From the cell containing the given text, extract its center point as [X, Y] coordinate. 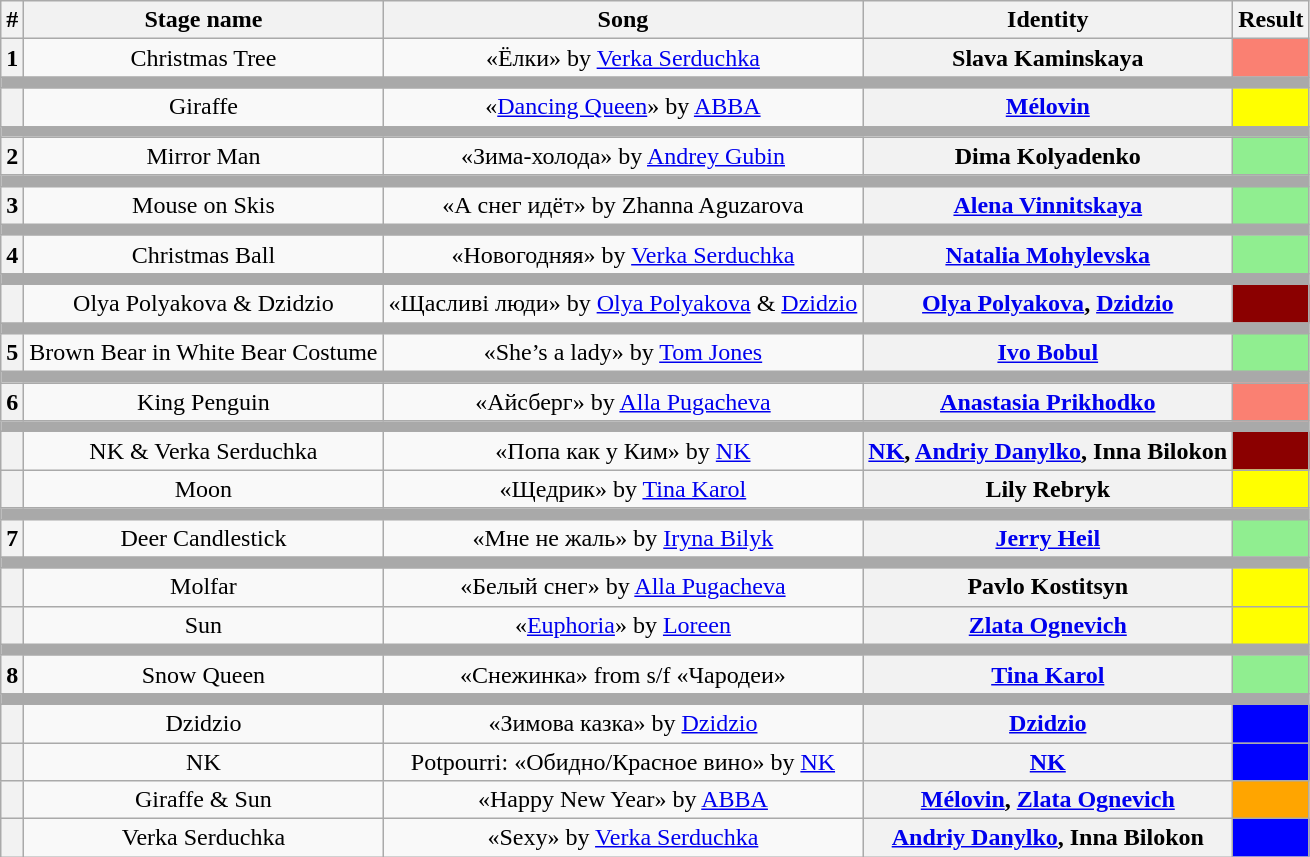
Potpourri: «Обидно/Красное вино» by NK [623, 761]
Song [623, 20]
3 [12, 205]
«Новогодняя» by Verka Serduchka [623, 254]
5 [12, 353]
«Мне не жаль» by Iryna Bilyk [623, 538]
Lily Rebryk [1048, 489]
«Щасливі люди» by Olya Polyakova & Dzidzio [623, 303]
Mouse on Skis [204, 205]
«Dancing Queen» by ABBA [623, 107]
6 [12, 402]
«Снежинка» from s/f «Чародеи» [623, 674]
Molfar [204, 587]
Moon [204, 489]
«Зимова казка» by Dzidzio [623, 723]
Ivo Bobul [1048, 353]
Anastasia Prikhodko [1048, 402]
Brown Bear in White Bear Costume [204, 353]
Snow Queen [204, 674]
# [12, 20]
Tina Karol [1048, 674]
2 [12, 156]
Verka Serduchka [204, 838]
«Зима-холода» by Andrey Gubin [623, 156]
Natalia Mohylevska [1048, 254]
Alena Vinnitskaya [1048, 205]
Zlata Ognevich [1048, 625]
Pavlo Kostitsyn [1048, 587]
Giraffe [204, 107]
King Penguin [204, 402]
NK & Verka Serduchka [204, 451]
«She’s a lady» by Tom Jones [623, 353]
NK, Andriy Danylko, Inna Bilokon [1048, 451]
«Happy New Year» by ABBA [623, 800]
Mélovin [1048, 107]
Result [1271, 20]
Mélovin, Zlata Ognevich [1048, 800]
«Sexy» by Verka Serduchka [623, 838]
«Euphoria» by Loreen [623, 625]
Christmas Ball [204, 254]
7 [12, 538]
Christmas Tree [204, 58]
«Белый снег» by Alla Pugacheva [623, 587]
Mirror Man [204, 156]
8 [12, 674]
Stage name [204, 20]
Dima Kolyadenko [1048, 156]
Olya Polyakova, Dzidzio [1048, 303]
«Щедрик» by Tina Karol [623, 489]
Slava Kaminskaya [1048, 58]
«Попа как у Ким» by NK [623, 451]
«Айсберг» by Alla Pugacheva [623, 402]
Olya Polyakova & Dzidzio [204, 303]
Andriy Danylko, Inna Bilokon [1048, 838]
Identity [1048, 20]
Giraffe & Sun [204, 800]
Jerry Heil [1048, 538]
«Ёлки» by Verka Serduchka [623, 58]
1 [12, 58]
Sun [204, 625]
«А снег идёт» by Zhanna Aguzarova [623, 205]
4 [12, 254]
Deer Candlestick [204, 538]
